From the cell containing the given text, extract its center point as (X, Y) coordinate. 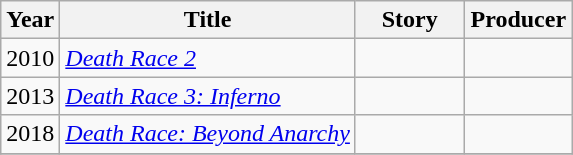
Story (410, 20)
Producer (518, 20)
Death Race 3: Inferno (208, 96)
Death Race 2 (208, 58)
Death Race: Beyond Anarchy (208, 134)
Title (208, 20)
2018 (30, 134)
2010 (30, 58)
Year (30, 20)
2013 (30, 96)
